Identify which cell holds the provided text, then report its [x, y] central coordinate. 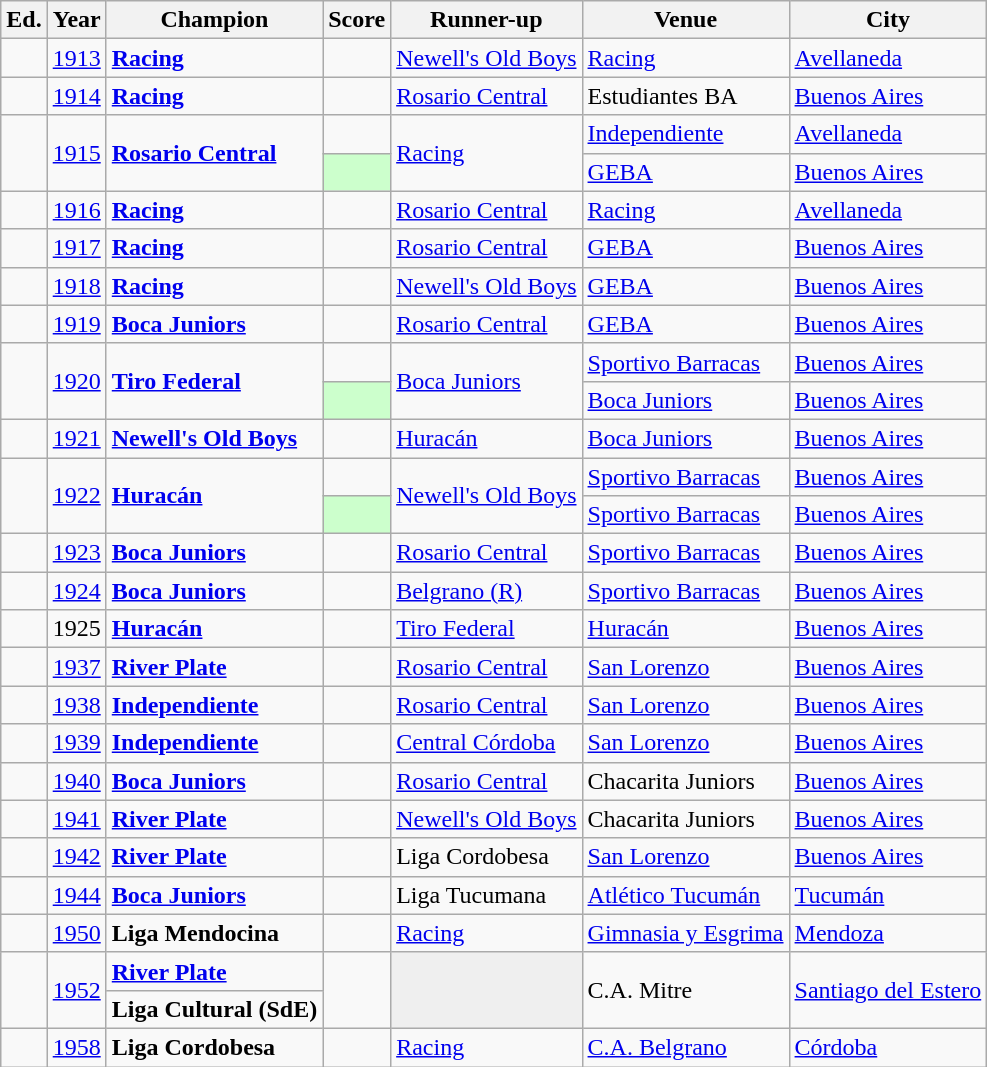
Liga Tucumana [486, 895]
1918 [76, 286]
1913 [76, 58]
Champion [214, 20]
1914 [76, 96]
1952 [76, 990]
Atlético Tucumán [686, 895]
1925 [76, 629]
Gimnasia y Esgrima [686, 933]
Score [357, 20]
C.A. Belgrano [686, 1047]
Liga Mendocina [214, 933]
1944 [76, 895]
City [888, 20]
Mendoza [888, 933]
1922 [76, 496]
1940 [76, 781]
1939 [76, 743]
1938 [76, 705]
Tucumán [888, 895]
1919 [76, 324]
1937 [76, 667]
1924 [76, 591]
1915 [76, 153]
1917 [76, 248]
Liga Cultural (SdE) [214, 1009]
Venue [686, 20]
Belgrano (R) [486, 591]
Córdoba [888, 1047]
1942 [76, 857]
Ed. [24, 20]
1941 [76, 819]
1916 [76, 210]
Estudiantes BA [686, 96]
C.A. Mitre [686, 990]
1921 [76, 438]
1923 [76, 553]
Runner-up [486, 20]
1958 [76, 1047]
Year [76, 20]
Central Córdoba [486, 743]
Santiago del Estero [888, 990]
1920 [76, 381]
1950 [76, 933]
